Return the [X, Y] coordinate for the center point of the cell that contains the specified text.  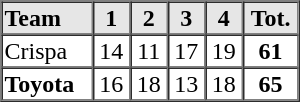
3 [186, 18]
4 [224, 18]
2 [149, 18]
16 [111, 84]
14 [111, 50]
1 [111, 18]
Crispa [48, 50]
Tot. [271, 18]
Team [48, 18]
Toyota [48, 84]
19 [224, 50]
65 [271, 84]
61 [271, 50]
13 [186, 84]
11 [149, 50]
17 [186, 50]
